Pinpoint the cell where the given text exists, returning its (x, y) midpoint coordinate. 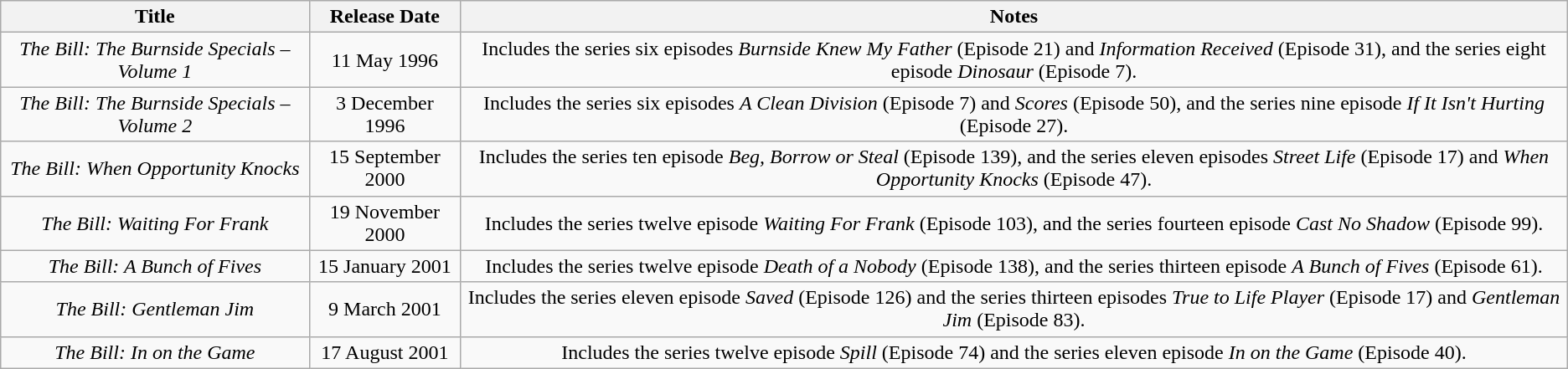
Includes the series twelve episode Waiting For Frank (Episode 103), and the series fourteen episode Cast No Shadow (Episode 99). (1014, 223)
Includes the series six episodes A Clean Division (Episode 7) and Scores (Episode 50), and the series nine episode If It Isn't Hurting (Episode 27). (1014, 114)
Includes the series twelve episode Spill (Episode 74) and the series eleven episode In on the Game (Episode 40). (1014, 352)
Includes the series twelve episode Death of a Nobody (Episode 138), and the series thirteen episode A Bunch of Fives (Episode 61). (1014, 266)
The Bill: Waiting For Frank (155, 223)
The Bill: Gentleman Jim (155, 310)
3 December 1996 (385, 114)
Title (155, 17)
The Bill: In on the Game (155, 352)
11 May 1996 (385, 60)
The Bill: A Bunch of Fives (155, 266)
15 September 2000 (385, 169)
15 January 2001 (385, 266)
The Bill: The Burnside Specials – Volume 1 (155, 60)
19 November 2000 (385, 223)
The Bill: The Burnside Specials – Volume 2 (155, 114)
The Bill: When Opportunity Knocks (155, 169)
17 August 2001 (385, 352)
9 March 2001 (385, 310)
Release Date (385, 17)
Notes (1014, 17)
